Determine the (x, y) coordinate at the center of the cell enclosing the given text.  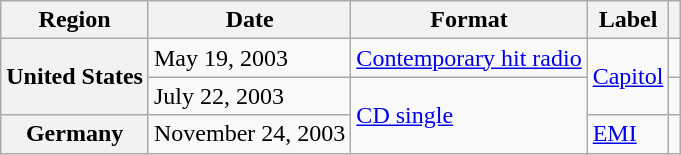
United States (75, 77)
Capitol (628, 77)
Label (628, 20)
May 19, 2003 (249, 58)
July 22, 2003 (249, 96)
Germany (75, 134)
Contemporary hit radio (469, 58)
Date (249, 20)
CD single (469, 115)
November 24, 2003 (249, 134)
Format (469, 20)
EMI (628, 134)
Region (75, 20)
